Extract the (x, y) coordinate from the center of the cell holding the provided text.  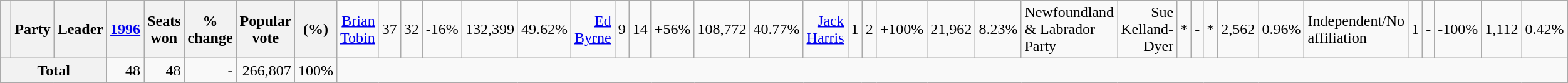
266,807 (266, 70)
Leader (80, 30)
1996 (125, 30)
+56% (673, 30)
132,399 (490, 30)
-16% (442, 30)
-100% (1458, 30)
40.77% (777, 30)
Independent/No affiliation (1356, 30)
14 (640, 30)
Brian Tobin (357, 30)
32 (411, 30)
2 (870, 30)
9 (621, 30)
8.23% (999, 30)
Jack Harris (826, 30)
0.42% (1545, 30)
100% (316, 70)
Party (33, 30)
37 (390, 30)
Total (54, 70)
1,112 (1502, 30)
Seats won (164, 30)
49.62% (544, 30)
2,562 (1238, 30)
+100% (902, 30)
(%) (316, 30)
Sue Kelland-Dyer (1148, 30)
21,962 (951, 30)
% change (210, 30)
Newfoundland & Labrador Party (1069, 30)
108,772 (722, 30)
0.96% (1282, 30)
Popular vote (266, 30)
Ed Byrne (593, 30)
